Output the (x, y) coordinate of the center of the cell containing the given text.  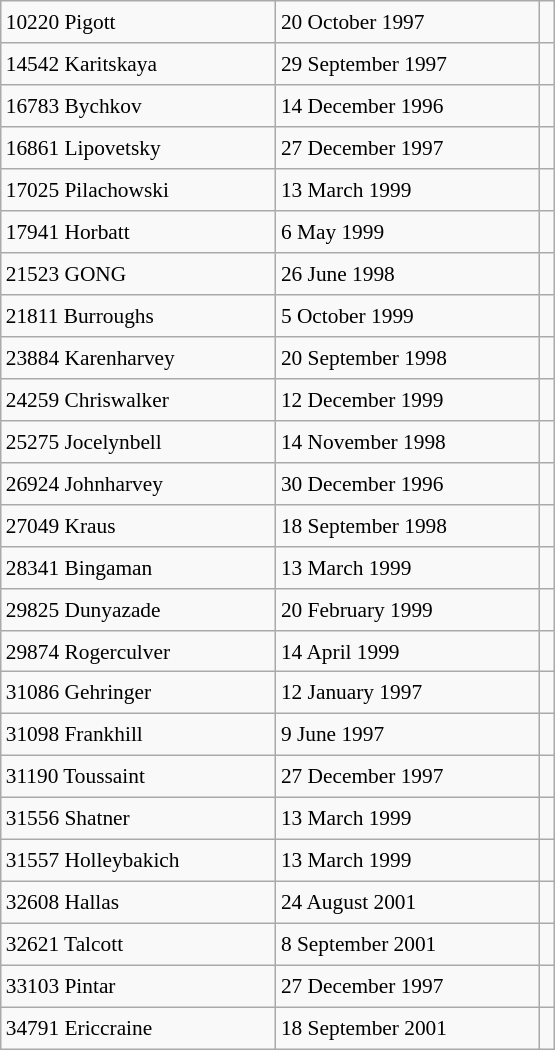
18 September 2001 (408, 1028)
8 September 2001 (408, 945)
14542 Karitskaya (138, 64)
24259 Chriswalker (138, 399)
33103 Pintar (138, 986)
16783 Bychkov (138, 106)
24 August 2001 (408, 903)
31556 Shatner (138, 819)
30 December 1996 (408, 483)
31098 Frankhill (138, 735)
26 June 1998 (408, 274)
23884 Karenharvey (138, 358)
17025 Pilachowski (138, 190)
29874 Rogerculver (138, 651)
31557 Holleybakich (138, 861)
10220 Pigott (138, 22)
12 January 1997 (408, 693)
14 December 1996 (408, 106)
21523 GONG (138, 274)
34791 Ericcraine (138, 1028)
20 October 1997 (408, 22)
12 December 1999 (408, 399)
14 November 1998 (408, 441)
20 February 1999 (408, 609)
32608 Hallas (138, 903)
29825 Dunyazade (138, 609)
31086 Gehringer (138, 693)
27049 Kraus (138, 525)
32621 Talcott (138, 945)
9 June 1997 (408, 735)
6 May 1999 (408, 232)
5 October 1999 (408, 316)
20 September 1998 (408, 358)
28341 Bingaman (138, 567)
25275 Jocelynbell (138, 441)
14 April 1999 (408, 651)
18 September 1998 (408, 525)
26924 Johnharvey (138, 483)
29 September 1997 (408, 64)
31190 Toussaint (138, 777)
21811 Burroughs (138, 316)
17941 Horbatt (138, 232)
16861 Lipovetsky (138, 148)
